Identify which cell holds the provided text, then report its [x, y] central coordinate. 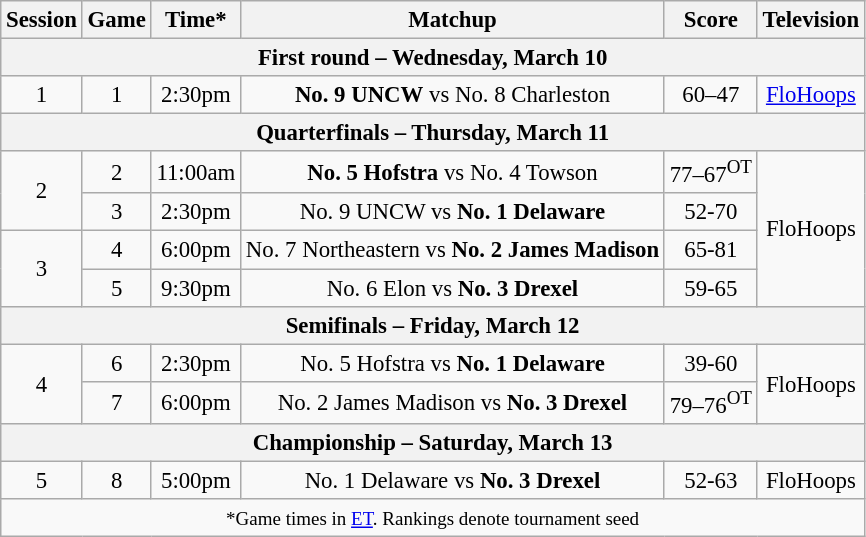
No. 5 Hofstra vs No. 4 Towson [453, 172]
No. 7 Northeastern vs No. 2 James Madison [453, 250]
39-60 [710, 363]
Quarterfinals – Thursday, March 11 [433, 133]
52-70 [710, 213]
79–76OT [710, 402]
No. 6 Elon vs No. 3 Drexel [453, 288]
77–67OT [710, 172]
No. 2 James Madison vs No. 3 Drexel [453, 402]
No. 1 Delaware vs No. 3 Drexel [453, 480]
*Game times in ET. Rankings denote tournament seed [433, 518]
8 [116, 480]
9:30pm [196, 288]
Championship – Saturday, March 13 [433, 443]
First round – Wednesday, March 10 [433, 58]
6 [116, 363]
Time* [196, 20]
No. 9 UNCW vs No. 1 Delaware [453, 213]
11:00am [196, 172]
Semifinals – Friday, March 12 [433, 325]
5:00pm [196, 480]
No. 5 Hofstra vs No. 1 Delaware [453, 363]
Score [710, 20]
No. 9 UNCW vs No. 8 Charleston [453, 95]
Television [810, 20]
52-63 [710, 480]
Session [42, 20]
65-81 [710, 250]
Game [116, 20]
60–47 [710, 95]
Matchup [453, 20]
7 [116, 402]
59-65 [710, 288]
